Capture the cell that displays the provided text and extract its [X, Y] central coordinate. 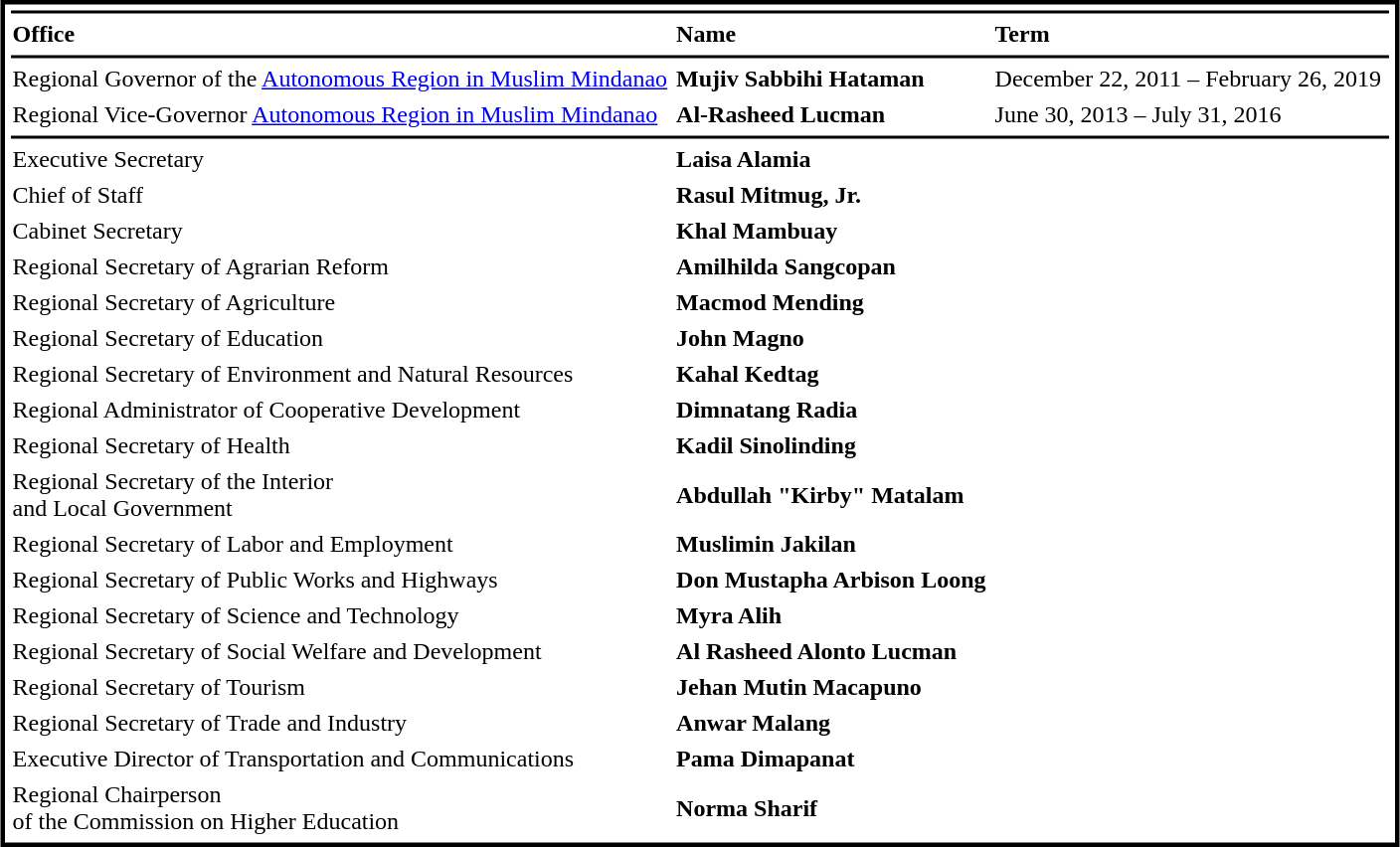
Kadil Sinolinding [831, 446]
Regional Secretary of Health [340, 446]
Myra Alih [831, 615]
Regional Secretary of Agrarian Reform [340, 267]
Regional Secretary of Education [340, 339]
Dimnatang Radia [831, 411]
Al Rasheed Alonto Lucman [831, 651]
Office [340, 35]
John Magno [831, 339]
Laisa Alamia [831, 160]
Regional Secretary of Public Works and Highways [340, 580]
Regional Secretary of Labor and Employment [340, 544]
Muslimin Jakilan [831, 544]
December 22, 2011 – February 26, 2019 [1191, 79]
Executive Director of Transportation and Communications [340, 759]
Norma Sharif [831, 807]
Abdullah "Kirby" Matalam [831, 495]
Regional Administrator of Cooperative Development [340, 411]
June 30, 2013 – July 31, 2016 [1191, 114]
Al-Rasheed Lucman [831, 114]
Regional Secretary of Social Welfare and Development [340, 651]
Mujiv Sabbihi Hataman [831, 79]
Executive Secretary [340, 160]
Don Mustapha Arbison Loong [831, 580]
Cabinet Secretary [340, 232]
Regional Secretary of Science and Technology [340, 615]
Regional Governor of the Autonomous Region in Muslim Mindanao [340, 79]
Term [1191, 35]
Anwar Malang [831, 723]
Regional Secretary of Agriculture [340, 303]
Name [831, 35]
Khal Mambuay [831, 232]
Jehan Mutin Macapuno [831, 687]
Regional Secretary of Tourism [340, 687]
Kahal Kedtag [831, 375]
Amilhilda Sangcopan [831, 267]
Macmod Mending [831, 303]
Pama Dimapanat [831, 759]
Regional Vice-Governor Autonomous Region in Muslim Mindanao [340, 114]
Regional Secretary of the Interiorand Local Government [340, 495]
Rasul Mitmug, Jr. [831, 196]
Regional Chairpersonof the Commission on Higher Education [340, 807]
Regional Secretary of Trade and Industry [340, 723]
Chief of Staff [340, 196]
Regional Secretary of Environment and Natural Resources [340, 375]
